Determine the (X, Y) coordinate at the center of the cell enclosing the given text.  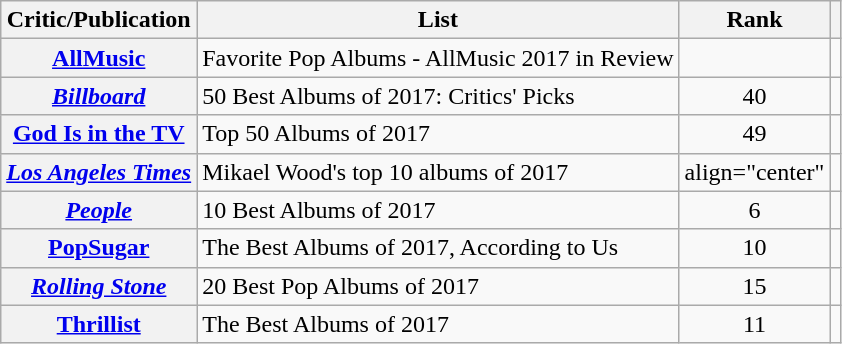
Thrillist (99, 324)
align="center" (754, 172)
AllMusic (99, 58)
20 Best Pop Albums of 2017 (438, 286)
Critic/Publication (99, 20)
49 (754, 134)
People (99, 210)
Mikael Wood's top 10 albums of 2017 (438, 172)
40 (754, 96)
50 Best Albums of 2017: Critics' Picks (438, 96)
15 (754, 286)
God Is in the TV (99, 134)
Top 50 Albums of 2017 (438, 134)
Los Angeles Times (99, 172)
11 (754, 324)
Favorite Pop Albums - AllMusic 2017 in Review (438, 58)
List (438, 20)
The Best Albums of 2017, According to Us (438, 248)
6 (754, 210)
Rank (754, 20)
Billboard (99, 96)
PopSugar (99, 248)
The Best Albums of 2017 (438, 324)
Rolling Stone (99, 286)
10 Best Albums of 2017 (438, 210)
10 (754, 248)
